Return the (x, y) coordinate for the center point of the cell that contains the specified text.  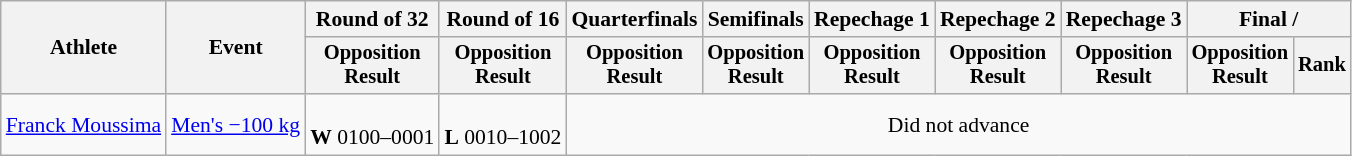
L 0010–1002 (502, 124)
Men's −100 kg (236, 124)
Event (236, 48)
Semifinals (756, 19)
Round of 32 (372, 19)
Did not advance (958, 124)
Franck Moussima (84, 124)
Athlete (84, 48)
Rank (1322, 66)
Final / (1269, 19)
Repechage 3 (1124, 19)
Quarterfinals (634, 19)
W 0100–0001 (372, 124)
Round of 16 (502, 19)
Repechage 1 (872, 19)
Repechage 2 (998, 19)
